Capture the cell that displays the provided text and extract its [X, Y] central coordinate. 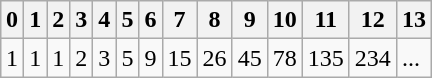
45 [250, 58]
135 [326, 58]
4 [104, 20]
13 [414, 20]
10 [284, 20]
... [414, 58]
78 [284, 58]
8 [214, 20]
12 [372, 20]
26 [214, 58]
0 [12, 20]
6 [150, 20]
234 [372, 58]
11 [326, 20]
7 [180, 20]
15 [180, 58]
